Provide the [X, Y] coordinate of the cell's center where the given text is located.  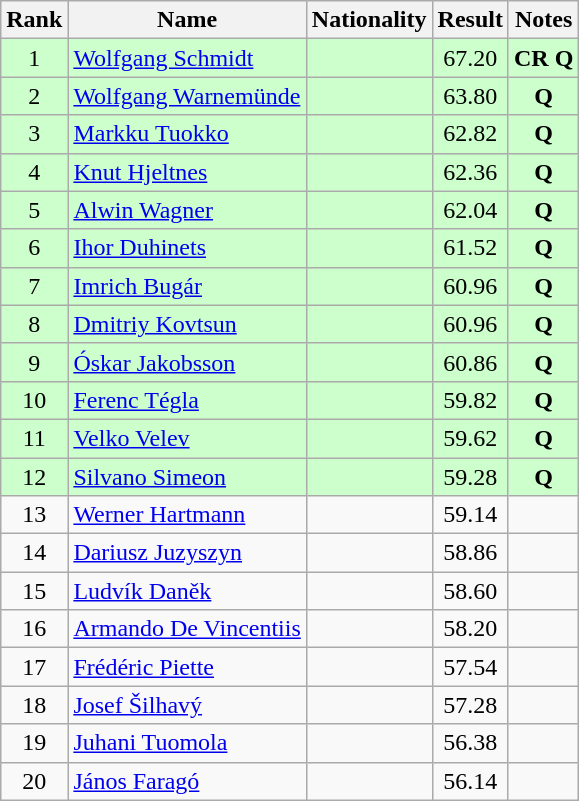
57.54 [470, 667]
18 [34, 705]
Wolfgang Warnemünde [187, 96]
58.60 [470, 591]
59.62 [470, 438]
Name [187, 20]
Werner Hartmann [187, 515]
Wolfgang Schmidt [187, 58]
2 [34, 96]
Armando De Vincentiis [187, 629]
Ferenc Tégla [187, 400]
56.14 [470, 781]
62.04 [470, 210]
Notes [543, 20]
8 [34, 324]
67.20 [470, 58]
Ihor Duhinets [187, 248]
Rank [34, 20]
Markku Tuokko [187, 134]
15 [34, 591]
Dariusz Juzyszyn [187, 553]
12 [34, 477]
Velko Velev [187, 438]
11 [34, 438]
60.86 [470, 362]
58.86 [470, 553]
59.28 [470, 477]
4 [34, 172]
Dmitriy Kovtsun [187, 324]
Frédéric Piette [187, 667]
Óskar Jakobsson [187, 362]
17 [34, 667]
59.82 [470, 400]
János Faragó [187, 781]
10 [34, 400]
Silvano Simeon [187, 477]
13 [34, 515]
58.20 [470, 629]
62.82 [470, 134]
7 [34, 286]
59.14 [470, 515]
Result [470, 20]
Nationality [369, 20]
9 [34, 362]
Knut Hjeltnes [187, 172]
16 [34, 629]
19 [34, 743]
Imrich Bugár [187, 286]
56.38 [470, 743]
Juhani Tuomola [187, 743]
6 [34, 248]
CR Q [543, 58]
3 [34, 134]
5 [34, 210]
20 [34, 781]
14 [34, 553]
Josef Šilhavý [187, 705]
Ludvík Daněk [187, 591]
Alwin Wagner [187, 210]
57.28 [470, 705]
61.52 [470, 248]
62.36 [470, 172]
1 [34, 58]
63.80 [470, 96]
